Extract the [X, Y] coordinate from the center of the cell holding the provided text.  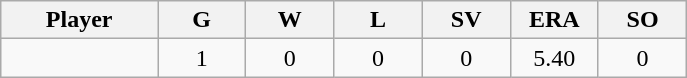
W [290, 20]
G [202, 20]
Player [80, 20]
ERA [554, 20]
1 [202, 58]
SV [466, 20]
L [378, 20]
5.40 [554, 58]
SO [642, 20]
